From the cell containing the given text, extract its center point as (X, Y) coordinate. 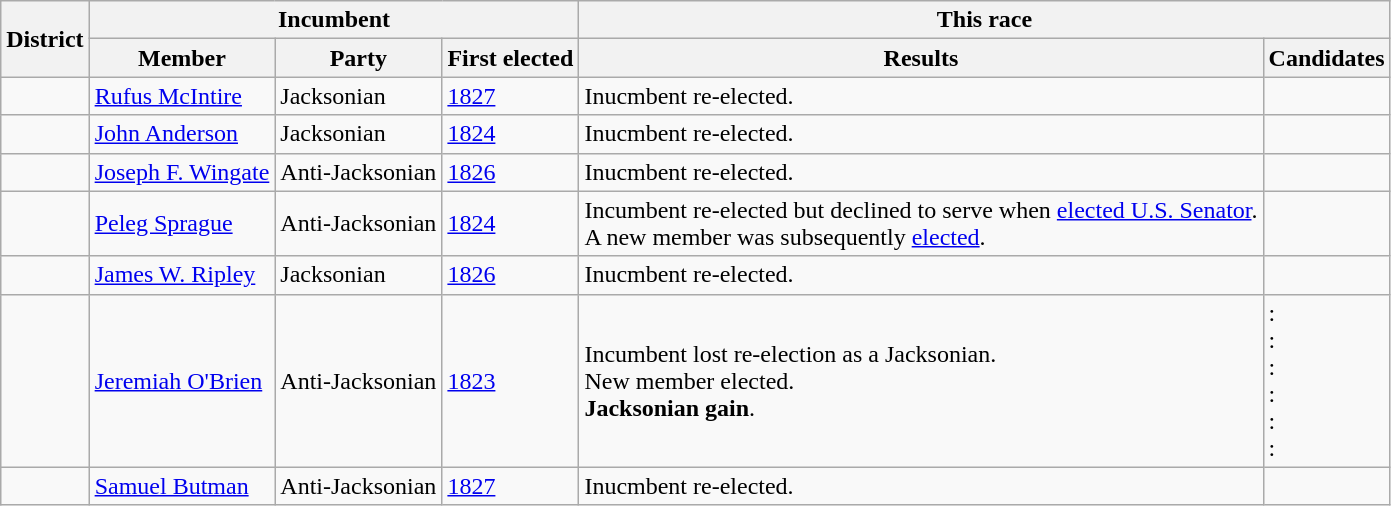
James W. Ripley (182, 275)
District (45, 39)
Member (182, 58)
1823 (510, 380)
John Anderson (182, 134)
Rufus McIntire (182, 96)
Results (921, 58)
This race (984, 20)
Joseph F. Wingate (182, 172)
Samuel Butman (182, 486)
Candidates (1326, 58)
Peleg Sprague (182, 224)
Incumbent (334, 20)
Incumbent lost re-election as a Jacksonian.New member elected.Jacksonian gain. (921, 380)
Jeremiah O'Brien (182, 380)
Incumbent re-elected but declined to serve when elected U.S. Senator.A new member was subsequently elected. (921, 224)
First elected (510, 58)
: : : : : : (1326, 380)
Party (358, 58)
